Pinpoint the cell where the given text exists, returning its (x, y) midpoint coordinate. 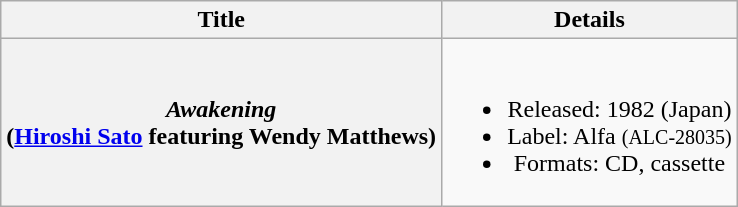
Released: 1982 (Japan)Label: Alfa (ALC-28035)Formats: CD, cassette (590, 122)
Details (590, 20)
Awakening (Hiroshi Sato featuring Wendy Matthews) (222, 122)
Title (222, 20)
